Pinpoint the cell where the given text exists, returning its (X, Y) midpoint coordinate. 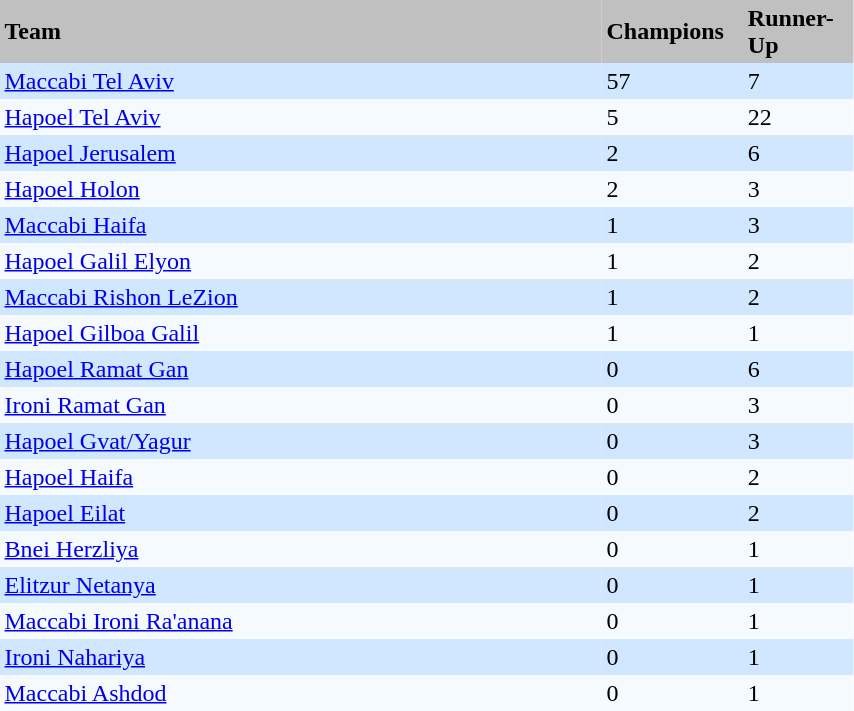
Ironi Ramat Gan (301, 405)
Champions (672, 32)
7 (798, 81)
Hapoel Holon (301, 189)
Maccabi Ashdod (301, 693)
Hapoel Tel Aviv (301, 117)
Hapoel Eilat (301, 513)
Hapoel Jerusalem (301, 153)
Runner-Up (798, 32)
Bnei Herzliya (301, 549)
Maccabi Rishon LeZion (301, 297)
57 (672, 81)
Hapoel Ramat Gan (301, 369)
Hapoel Galil Elyon (301, 261)
Hapoel Gvat/Yagur (301, 441)
Maccabi Ironi Ra'anana (301, 621)
Team (301, 32)
Hapoel Gilboa Galil (301, 333)
22 (798, 117)
Ironi Nahariya (301, 657)
5 (672, 117)
Elitzur Netanya (301, 585)
Hapoel Haifa (301, 477)
Maccabi Tel Aviv (301, 81)
Maccabi Haifa (301, 225)
